Return the [x, y] coordinate for the center point of the cell that contains the specified text.  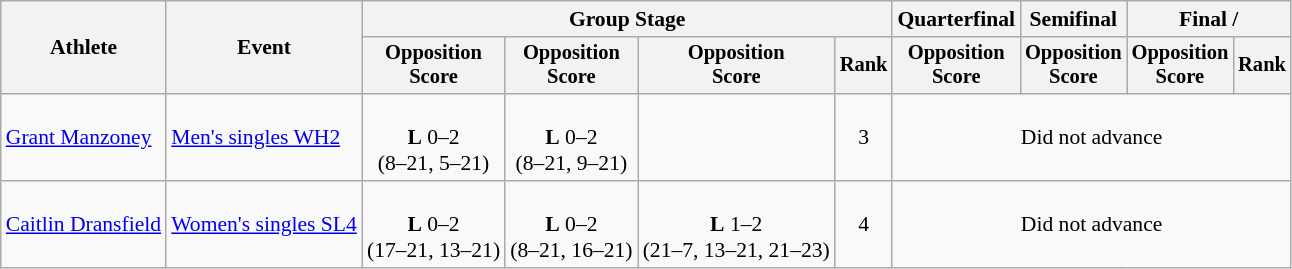
L 0–2(8–21, 16–21) [571, 224]
Final / [1209, 19]
Quarterfinal [956, 19]
Semifinal [1074, 19]
3 [864, 138]
L 0–2(8–21, 5–21) [434, 138]
Women's singles SL4 [264, 224]
L 0–2(17–21, 13–21) [434, 224]
Grant Manzoney [84, 138]
Men's singles WH2 [264, 138]
Event [264, 48]
Group Stage [627, 19]
Caitlin Dransfield [84, 224]
Athlete [84, 48]
L 0–2(8–21, 9–21) [571, 138]
4 [864, 224]
L 1–2(21–7, 13–21, 21–23) [736, 224]
